Return the [X, Y] coordinate for the center point of the cell that contains the specified text.  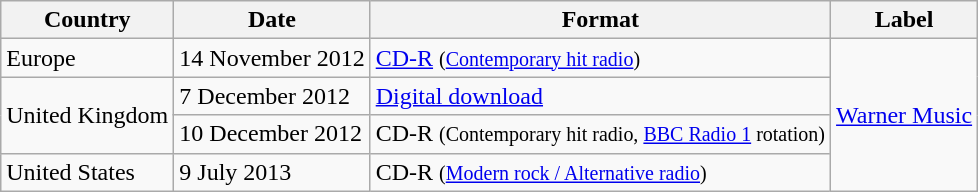
CD-R (Contemporary hit radio, BBC Radio 1 rotation) [600, 134]
Format [600, 20]
9 July 2013 [272, 172]
CD-R (Contemporary hit radio) [600, 58]
Warner Music [904, 115]
United States [88, 172]
7 December 2012 [272, 96]
Country [88, 20]
Date [272, 20]
10 December 2012 [272, 134]
Digital download [600, 96]
Label [904, 20]
CD-R (Modern rock / Alternative radio) [600, 172]
United Kingdom [88, 115]
14 November 2012 [272, 58]
Europe [88, 58]
